Search for the cell housing the specified text and yield its (x, y) center coordinate. 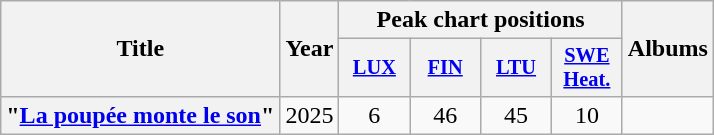
Peak chart positions (480, 20)
2025 (310, 115)
SWEHeat. (586, 68)
45 (516, 115)
Albums (668, 49)
Year (310, 49)
6 (374, 115)
Title (140, 49)
LUX (374, 68)
10 (586, 115)
FIN (446, 68)
LTU (516, 68)
46 (446, 115)
"La poupée monte le son" (140, 115)
